Extract the (x, y) coordinate from the center of the cell holding the provided text.  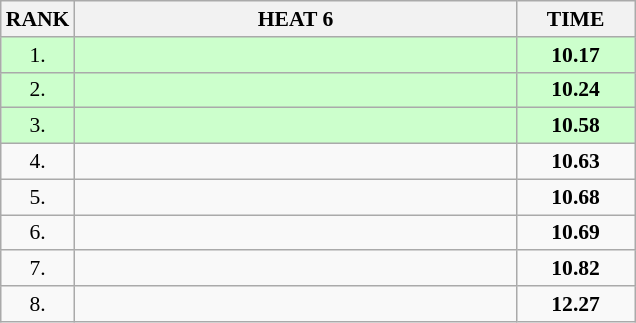
8. (38, 304)
4. (38, 162)
10.58 (576, 126)
TIME (576, 19)
1. (38, 55)
6. (38, 233)
RANK (38, 19)
2. (38, 90)
10.68 (576, 197)
12.27 (576, 304)
10.17 (576, 55)
3. (38, 126)
7. (38, 269)
10.69 (576, 233)
10.24 (576, 90)
5. (38, 197)
10.63 (576, 162)
HEAT 6 (295, 19)
10.82 (576, 269)
